Output the [x, y] coordinate of the center of the cell containing the given text.  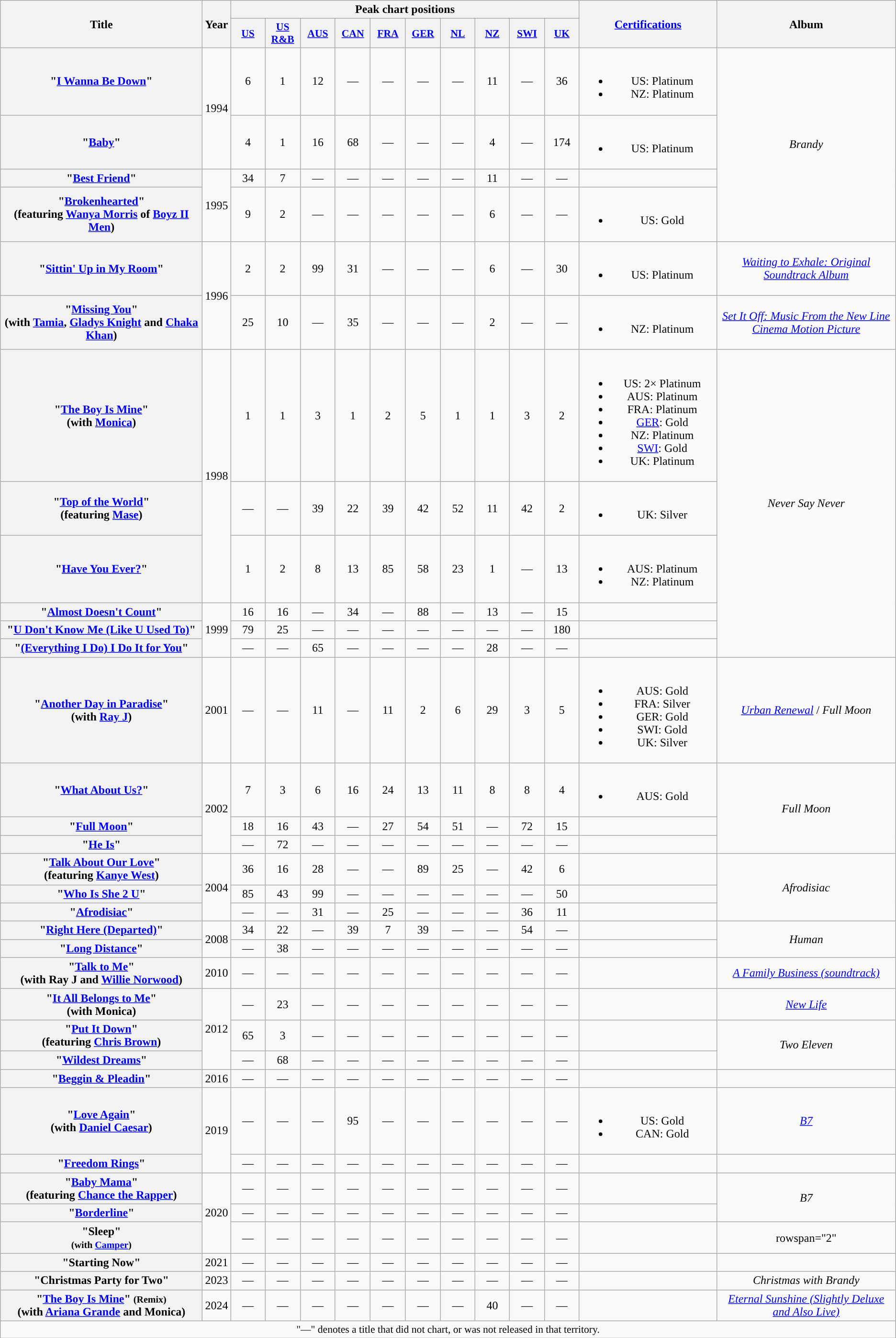
"Beggin & Pleadin" [101, 1079]
2016 [216, 1079]
US R&B [283, 34]
38 [283, 948]
Human [806, 939]
1996 [216, 295]
Certifications [648, 24]
"Right Here (Departed)" [101, 930]
AUS: GoldFRA: SilverGER: GoldSWI: GoldUK: Silver [648, 710]
"Sittin' Up in My Room" [101, 268]
New Life [806, 1004]
2021 [216, 1262]
2010 [216, 973]
rowspan="2" [806, 1238]
2004 [216, 888]
2024 [216, 1305]
2012 [216, 1029]
"He Is" [101, 844]
"Baby" [101, 142]
UK: Silver [648, 508]
"Borderline" [101, 1213]
"Best Friend" [101, 178]
NZ [492, 34]
AUS [318, 34]
89 [423, 869]
"What About Us?" [101, 790]
UK [562, 34]
2002 [216, 808]
10 [283, 323]
50 [562, 894]
"Sleep"(with Camper) [101, 1238]
SWI [526, 34]
29 [492, 710]
9 [248, 214]
2008 [216, 939]
"Wildest Dreams" [101, 1060]
95 [352, 1121]
"Put It Down"(featuring Chris Brown) [101, 1035]
"Talk to Me"(with Ray J and Willie Norwood) [101, 973]
18 [248, 826]
30 [562, 268]
Brandy [806, 145]
Set It Off: Music From the New Line Cinema Motion Picture [806, 323]
2023 [216, 1281]
1994 [216, 108]
"Top of the World"(featuring Mase) [101, 508]
Eternal Sunshine (Slightly Deluxe and Also Live) [806, 1305]
Afrodisiac [806, 888]
"It All Belongs to Me"(with Monica) [101, 1004]
GER [423, 34]
27 [388, 826]
NZ: Platinum [648, 323]
"Brokenhearted"(featuring Wanya Morris of Boyz II Men) [101, 214]
Title [101, 24]
"—" denotes a title that did not chart, or was not released in that territory. [448, 1329]
Two Eleven [806, 1045]
"Who Is She 2 U" [101, 894]
2019 [216, 1130]
"Love Again"(with Daniel Caesar) [101, 1121]
79 [248, 630]
"Long Distance" [101, 948]
"U Don't Know Me (Like U Used To)" [101, 630]
Peak chart positions [405, 10]
40 [492, 1305]
US: PlatinumNZ: Platinum [648, 81]
35 [352, 323]
1999 [216, 630]
"Missing You"(with Tamia, Gladys Knight and Chaka Khan) [101, 323]
"Full Moon" [101, 826]
1995 [216, 205]
"I Wanna Be Down" [101, 81]
"Starting Now" [101, 1262]
A Family Business (soundtrack) [806, 973]
51 [458, 826]
Never Say Never [806, 503]
1998 [216, 476]
2020 [216, 1213]
Full Moon [806, 808]
AUS: PlatinumNZ: Platinum [648, 569]
NL [458, 34]
"Baby Mama" (featuring Chance the Rapper) [101, 1188]
174 [562, 142]
12 [318, 81]
24 [388, 790]
"The Boy Is Mine"(with Monica) [101, 416]
"Have You Ever?" [101, 569]
US: Gold [648, 214]
Urban Renewal / Full Moon [806, 710]
Waiting to Exhale: Original Soundtrack Album [806, 268]
"Another Day in Paradise"(with Ray J) [101, 710]
"Freedom Rings" [101, 1164]
Christmas with Brandy [806, 1281]
88 [423, 611]
58 [423, 569]
"Talk About Our Love"(featuring Kanye West) [101, 869]
"The Boy Is Mine" (Remix)(with Ariana Grande and Monica) [101, 1305]
US: GoldCAN: Gold [648, 1121]
2001 [216, 710]
AUS: Gold [648, 790]
"Almost Doesn't Count" [101, 611]
180 [562, 630]
CAN [352, 34]
52 [458, 508]
FRA [388, 34]
"Afrodisiac" [101, 912]
"Christmas Party for Two" [101, 1281]
Year [216, 24]
US [248, 34]
"(Everything I Do) I Do It for You" [101, 648]
US: 2× PlatinumAUS: PlatinumFRA: PlatinumGER: GoldNZ: PlatinumSWI: GoldUK: Platinum [648, 416]
Album [806, 24]
